For the text-containing cell, return its midpoint in [X, Y] coordinate format. 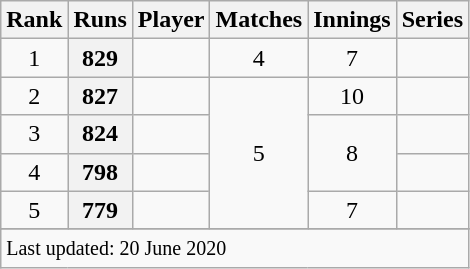
1 [34, 58]
798 [100, 172]
3 [34, 134]
Matches [259, 20]
2 [34, 96]
Innings [352, 20]
8 [352, 153]
10 [352, 96]
Player [171, 20]
827 [100, 96]
Series [432, 20]
Last updated: 20 June 2020 [235, 248]
779 [100, 210]
Rank [34, 20]
829 [100, 58]
Runs [100, 20]
824 [100, 134]
